Return the [x, y] coordinate for the center point of the cell that contains the specified text.  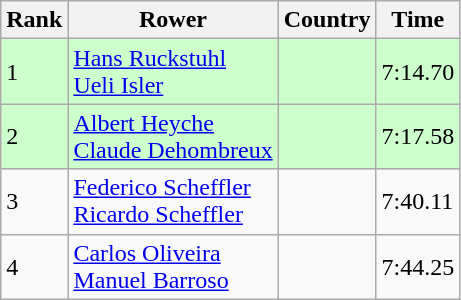
Rank [34, 20]
Time [418, 20]
1 [34, 72]
7:44.25 [418, 266]
7:17.58 [418, 136]
2 [34, 136]
Federico SchefflerRicardo Scheffler [173, 202]
Albert HeycheClaude Dehombreux [173, 136]
7:40.11 [418, 202]
7:14.70 [418, 72]
Country [327, 20]
Hans RuckstuhlUeli Isler [173, 72]
3 [34, 202]
Carlos OliveiraManuel Barroso [173, 266]
4 [34, 266]
Rower [173, 20]
